Capture the cell that displays the provided text and extract its (X, Y) central coordinate. 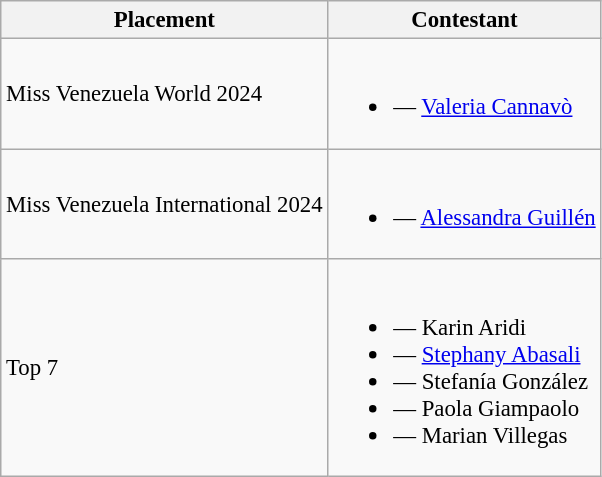
— Valeria Cannavò (464, 94)
Contestant (464, 20)
Placement (164, 20)
Miss Venezuela World 2024 (164, 94)
— Alessandra Guillén (464, 204)
Miss Venezuela International 2024 (164, 204)
— Karin Aridi — Stephany Abasali — Stefanía González — Paola Giampaolo — Marian Villegas (464, 368)
Top 7 (164, 368)
